Locate the cell with the specified text and output its [X, Y] center coordinate. 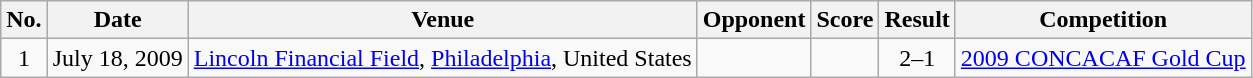
No. [24, 20]
2009 CONCACAF Gold Cup [1103, 58]
1 [24, 58]
2–1 [917, 58]
Date [118, 20]
July 18, 2009 [118, 58]
Lincoln Financial Field, Philadelphia, United States [442, 58]
Venue [442, 20]
Result [917, 20]
Score [845, 20]
Opponent [754, 20]
Competition [1103, 20]
